Return the (X, Y) coordinate for the center point of the cell that contains the specified text.  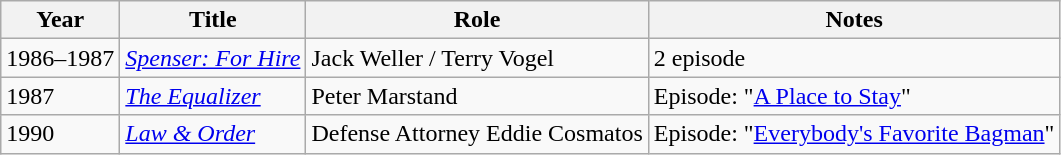
2 episode (854, 58)
Year (60, 20)
The Equalizer (213, 96)
Title (213, 20)
Notes (854, 20)
Law & Order (213, 134)
1986–1987 (60, 58)
Episode: "A Place to Stay" (854, 96)
Role (477, 20)
1990 (60, 134)
Jack Weller / Terry Vogel (477, 58)
Episode: "Everybody's Favorite Bagman" (854, 134)
Peter Marstand (477, 96)
Defense Attorney Eddie Cosmatos (477, 134)
Spenser: For Hire (213, 58)
1987 (60, 96)
